Identify which cell holds the provided text, then report its [x, y] central coordinate. 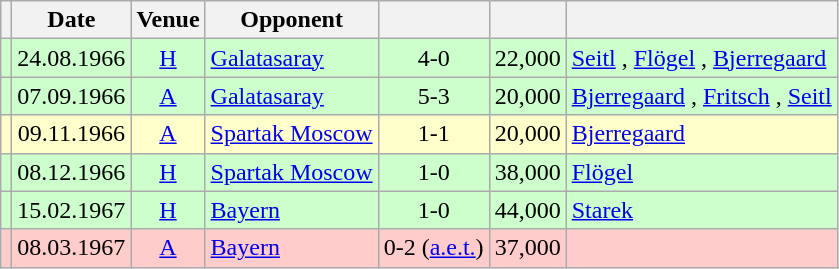
1-1 [434, 134]
Opponent [292, 20]
Bjerregaard [702, 134]
15.02.1967 [72, 210]
44,000 [528, 210]
37,000 [528, 248]
22,000 [528, 58]
4-0 [434, 58]
Starek [702, 210]
09.11.1966 [72, 134]
08.03.1967 [72, 248]
Venue [168, 20]
Date [72, 20]
08.12.1966 [72, 172]
Seitl , Flögel , Bjerregaard [702, 58]
38,000 [528, 172]
Bjerregaard , Fritsch , Seitl [702, 96]
Flögel [702, 172]
0-2 (a.e.t.) [434, 248]
24.08.1966 [72, 58]
5-3 [434, 96]
07.09.1966 [72, 96]
